Extract the (X, Y) coordinate from the center of the cell holding the provided text.  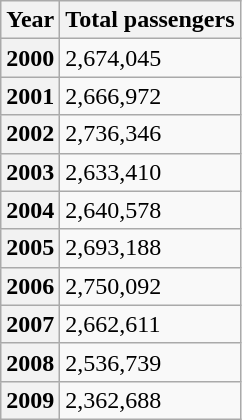
2000 (30, 58)
2002 (30, 134)
2,693,188 (150, 248)
Year (30, 20)
2003 (30, 172)
2006 (30, 286)
2001 (30, 96)
2,362,688 (150, 400)
2,750,092 (150, 286)
2,666,972 (150, 96)
2,674,045 (150, 58)
2,536,739 (150, 362)
2,640,578 (150, 210)
Total passengers (150, 20)
2,736,346 (150, 134)
2008 (30, 362)
2009 (30, 400)
2,633,410 (150, 172)
2005 (30, 248)
2004 (30, 210)
2007 (30, 324)
2,662,611 (150, 324)
